Extract the [x, y] coordinate from the center of the cell holding the provided text.  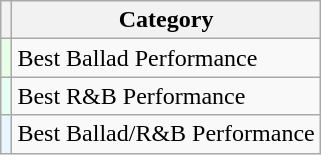
Best Ballad/R&B Performance [166, 134]
Category [166, 20]
Best Ballad Performance [166, 58]
Best R&B Performance [166, 96]
